From the cell containing the given text, extract its center point as [x, y] coordinate. 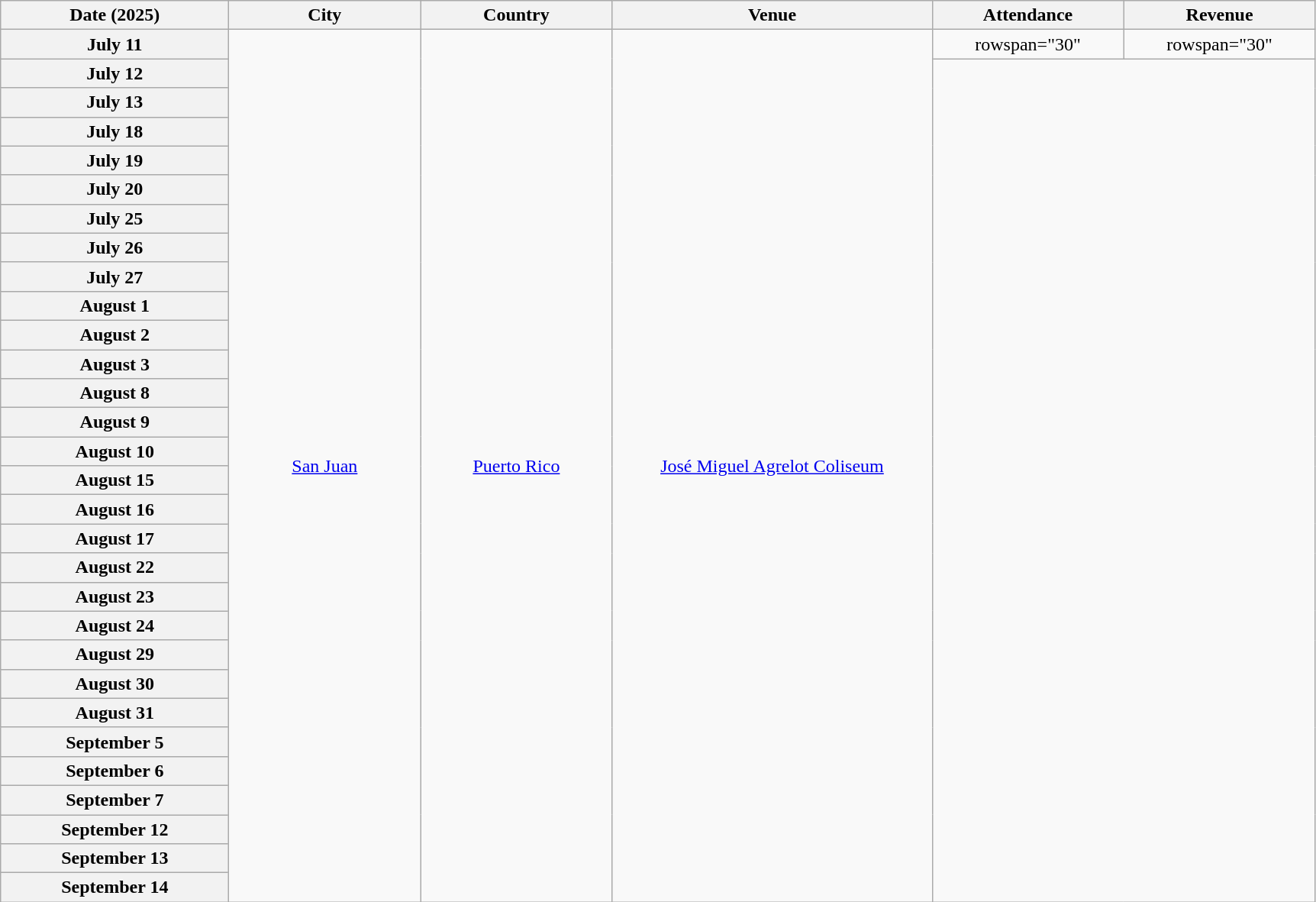
August 24 [115, 626]
August 3 [115, 364]
August 10 [115, 451]
September 13 [115, 858]
Revenue [1220, 15]
August 30 [115, 684]
September 5 [115, 742]
September 14 [115, 887]
San Juan [325, 466]
Venue [773, 15]
July 27 [115, 276]
July 12 [115, 73]
Date (2025) [115, 15]
September 7 [115, 800]
August 17 [115, 538]
August 22 [115, 567]
August 23 [115, 596]
July 26 [115, 247]
August 2 [115, 335]
July 13 [115, 102]
July 19 [115, 160]
September 6 [115, 771]
September 12 [115, 829]
August 16 [115, 509]
Puerto Rico [516, 466]
July 20 [115, 189]
July 11 [115, 44]
August 8 [115, 393]
Attendance [1027, 15]
José Miguel Agrelot Coliseum [773, 466]
August 15 [115, 480]
July 18 [115, 131]
July 25 [115, 218]
Country [516, 15]
August 29 [115, 655]
August 1 [115, 306]
August 9 [115, 422]
City [325, 15]
August 31 [115, 713]
